Return [X, Y] of the center of cell containing provided text 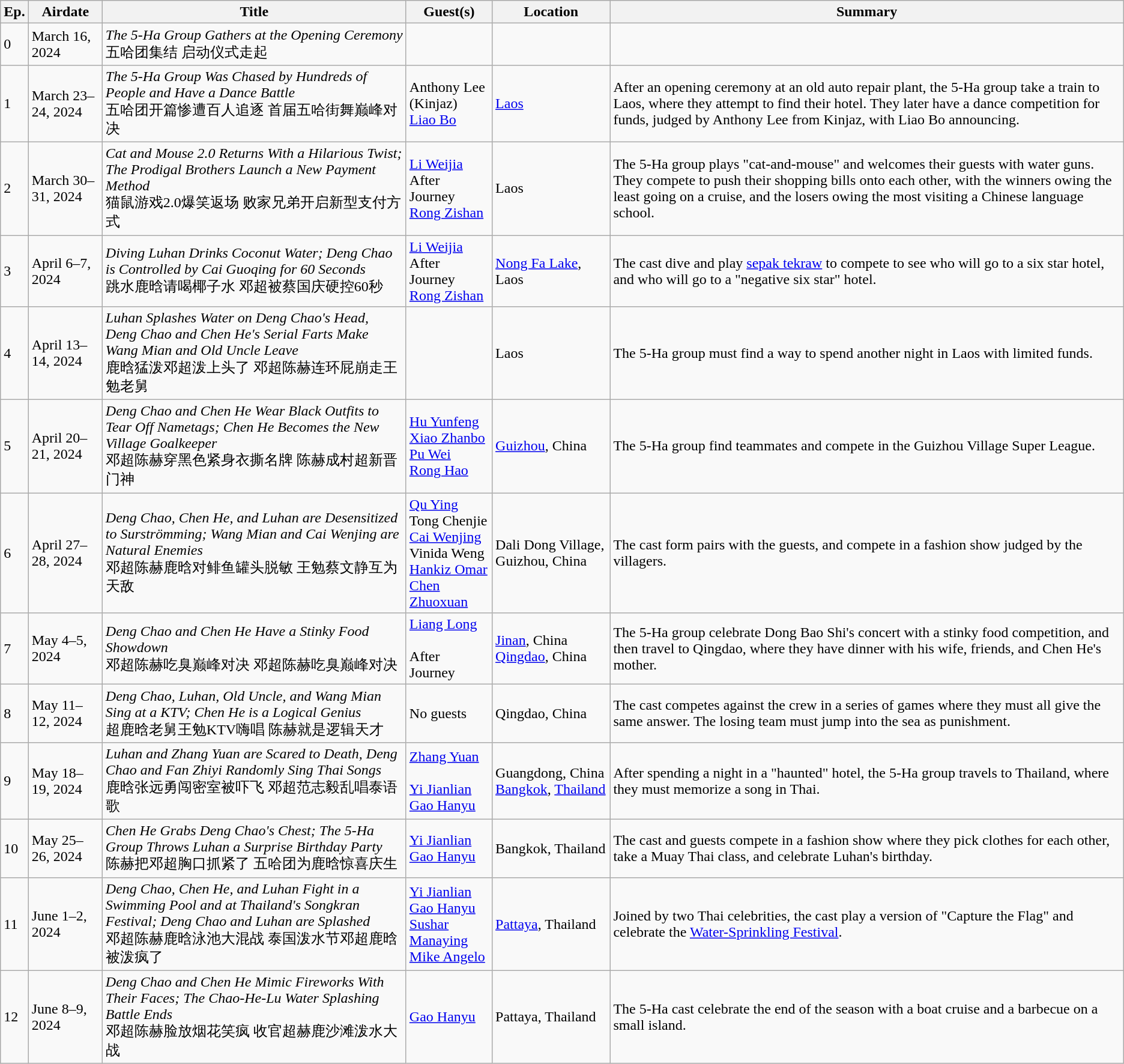
Yi JianlianGao Hanyu [449, 848]
Ep. [14, 12]
6 [14, 553]
Diving Luhan Drinks Coconut Water; Deng Chao is Controlled by Cai Guoqing for 60 Seconds跳水鹿晗请喝椰子水 邓超被蔡国庆硬控60秒 [254, 271]
Guizhou, China [551, 447]
Hu YunfengXiao ZhanboPu WeiRong Hao [449, 447]
The cast dive and play sepak tekraw to compete to see who will go to a six star hotel, and who will go to a "negative six star" hotel. [867, 271]
Gao Hanyu [449, 1017]
March 23–24, 2024 [65, 103]
5 [14, 447]
Chen He Grabs Deng Chao's Chest; The 5-Ha Group Throws Luhan a Surprise Birthday Party陈赫把邓超胸口抓紧了 五哈团为鹿晗惊喜庆生 [254, 848]
Deng Chao, Chen He, and Luhan Fight in a Swimming Pool and at Thailand's Songkran Festival; Deng Chao and Luhan are Splashed邓超陈赫鹿晗泳池大混战 泰国泼水节邓超鹿晗被泼疯了 [254, 923]
May 11–12, 2024 [65, 713]
No guests [449, 713]
Summary [867, 12]
Luhan Splashes Water on Deng Chao's Head, Deng Chao and Chen He's Serial Farts Make Wang Mian and Old Uncle Leave鹿晗猛泼邓超泼上头了 邓超陈赫连环屁崩走王勉老舅 [254, 353]
June 1–2, 2024 [65, 923]
April 13–14, 2024 [65, 353]
March 30–31, 2024 [65, 189]
Location [551, 12]
Guest(s) [449, 12]
7 [14, 648]
Liang LongAfter Journey [449, 648]
Deng Chao, Chen He, and Luhan are Desensitized to Surströmming; Wang Mian and Cai Wenjing are Natural Enemies邓超陈赫鹿晗对鲱鱼罐头脱敏 王勉蔡文静互为天敌 [254, 553]
Anthony Lee (Kinjaz)Liao Bo [449, 103]
Qingdao, China [551, 713]
Zhang YuanYi JianlianGao Hanyu [449, 781]
Airdate [65, 12]
Cat and Mouse 2.0 Returns With a Hilarious Twist; The Prodigal Brothers Launch a New Payment Method猫鼠游戏2.0爆笑返场 败家兄弟开启新型支付方式 [254, 189]
May 4–5, 2024 [65, 648]
0 [14, 44]
May 25–26, 2024 [65, 848]
The cast form pairs with the guests, and compete in a fashion show judged by the villagers. [867, 553]
Deng Chao and Chen He Wear Black Outfits to Tear Off Nametags; Chen He Becomes the New Village Goalkeeper邓超陈赫穿黑色紧身衣撕名牌 陈赫成村超新晋门神 [254, 447]
Jinan, ChinaQingdao, China [551, 648]
Guangdong, ChinaBangkok, Thailand [551, 781]
4 [14, 353]
Nong Fa Lake, Laos [551, 271]
11 [14, 923]
8 [14, 713]
2 [14, 189]
June 8–9, 2024 [65, 1017]
Deng Chao and Chen He Have a Stinky Food Showdown邓超陈赫吃臭巅峰对决 邓超陈赫吃臭巅峰对决 [254, 648]
April 6–7, 2024 [65, 271]
Bangkok, Thailand [551, 848]
Qu YingTong ChenjieCai WenjingVinida WengHankiz OmarChen Zhuoxuan [449, 553]
10 [14, 848]
Deng Chao and Chen He Mimic Fireworks With Their Faces; The Chao-He-Lu Water Splashing Battle Ends邓超陈赫脸放烟花笑疯 收官超赫鹿沙滩泼水大战 [254, 1017]
Luhan and Zhang Yuan are Scared to Death, Deng Chao and Fan Zhiyi Randomly Sing Thai Songs鹿晗张远勇闯密室被吓飞 邓超范志毅乱唱泰语歌 [254, 781]
Dali Dong Village, Guizhou, China [551, 553]
The cast and guests compete in a fashion show where they pick clothes for each other, take a Muay Thai class, and celebrate Luhan's birthday. [867, 848]
12 [14, 1017]
1 [14, 103]
April 27–28, 2024 [65, 553]
9 [14, 781]
Title [254, 12]
Yi JianlianGao HanyuSushar ManayingMike Angelo [449, 923]
The 5-Ha cast celebrate the end of the season with a boat cruise and a barbecue on a small island. [867, 1017]
After spending a night in a "haunted" hotel, the 5-Ha group travels to Thailand, where they must memorize a song in Thai. [867, 781]
May 18–19, 2024 [65, 781]
Joined by two Thai celebrities, the cast play a version of "Capture the Flag" and celebrate the Water-Sprinkling Festival. [867, 923]
March 16, 2024 [65, 44]
Deng Chao, Luhan, Old Uncle, and Wang Mian Sing at a KTV; Chen He is a Logical Genius超鹿晗老舅王勉KTV嗨唱 陈赫就是逻辑天才 [254, 713]
3 [14, 271]
The 5-Ha group must find a way to spend another night in Laos with limited funds. [867, 353]
The 5-Ha Group Gathers at the Opening Ceremony五哈团集结 启动仪式走起 [254, 44]
The 5-Ha group find teammates and compete in the Guizhou Village Super League. [867, 447]
The 5-Ha Group Was Chased by Hundreds of People and Have a Dance Battle五哈团开篇惨遭百人追逐 首届五哈街舞巅峰对决 [254, 103]
April 20–21, 2024 [65, 447]
